Detect which cell encompasses the target text, then output its [X, Y] center coordinate. 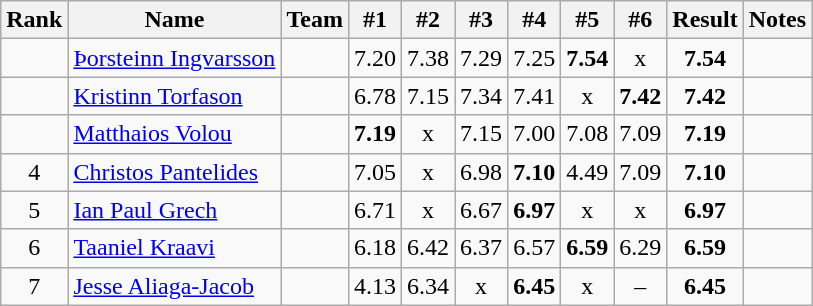
7.34 [482, 96]
7.25 [534, 58]
#1 [374, 20]
Ian Paul Grech [174, 210]
6.37 [482, 248]
#6 [640, 20]
6.18 [374, 248]
7.00 [534, 134]
#3 [482, 20]
5 [34, 210]
Result [705, 20]
Notes [777, 20]
#2 [428, 20]
7.29 [482, 58]
Name [174, 20]
– [640, 286]
Christos Pantelides [174, 172]
6.98 [482, 172]
7.05 [374, 172]
6.29 [640, 248]
#5 [588, 20]
Team [315, 20]
6.71 [374, 210]
6.57 [534, 248]
Rank [34, 20]
7.41 [534, 96]
6.42 [428, 248]
7 [34, 286]
6 [34, 248]
Jesse Aliaga-Jacob [174, 286]
Kristinn Torfason [174, 96]
Þorsteinn Ingvarsson [174, 58]
#4 [534, 20]
Taaniel Kraavi [174, 248]
4.49 [588, 172]
7.20 [374, 58]
Matthaios Volou [174, 134]
6.67 [482, 210]
7.08 [588, 134]
4 [34, 172]
6.34 [428, 286]
4.13 [374, 286]
6.78 [374, 96]
7.38 [428, 58]
